Output the [x, y] coordinate of the center of the cell containing the given text.  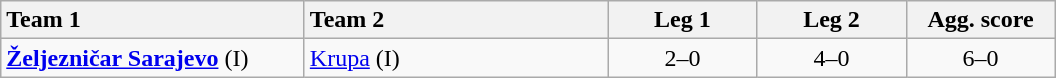
Leg 1 [682, 20]
Team 2 [456, 20]
Leg 2 [832, 20]
Team 1 [153, 20]
6–0 [980, 58]
Krupa (I) [456, 58]
4–0 [832, 58]
Agg. score [980, 20]
Željezničar Sarajevo (I) [153, 58]
2–0 [682, 58]
